Capture the cell that displays the provided text and extract its [x, y] central coordinate. 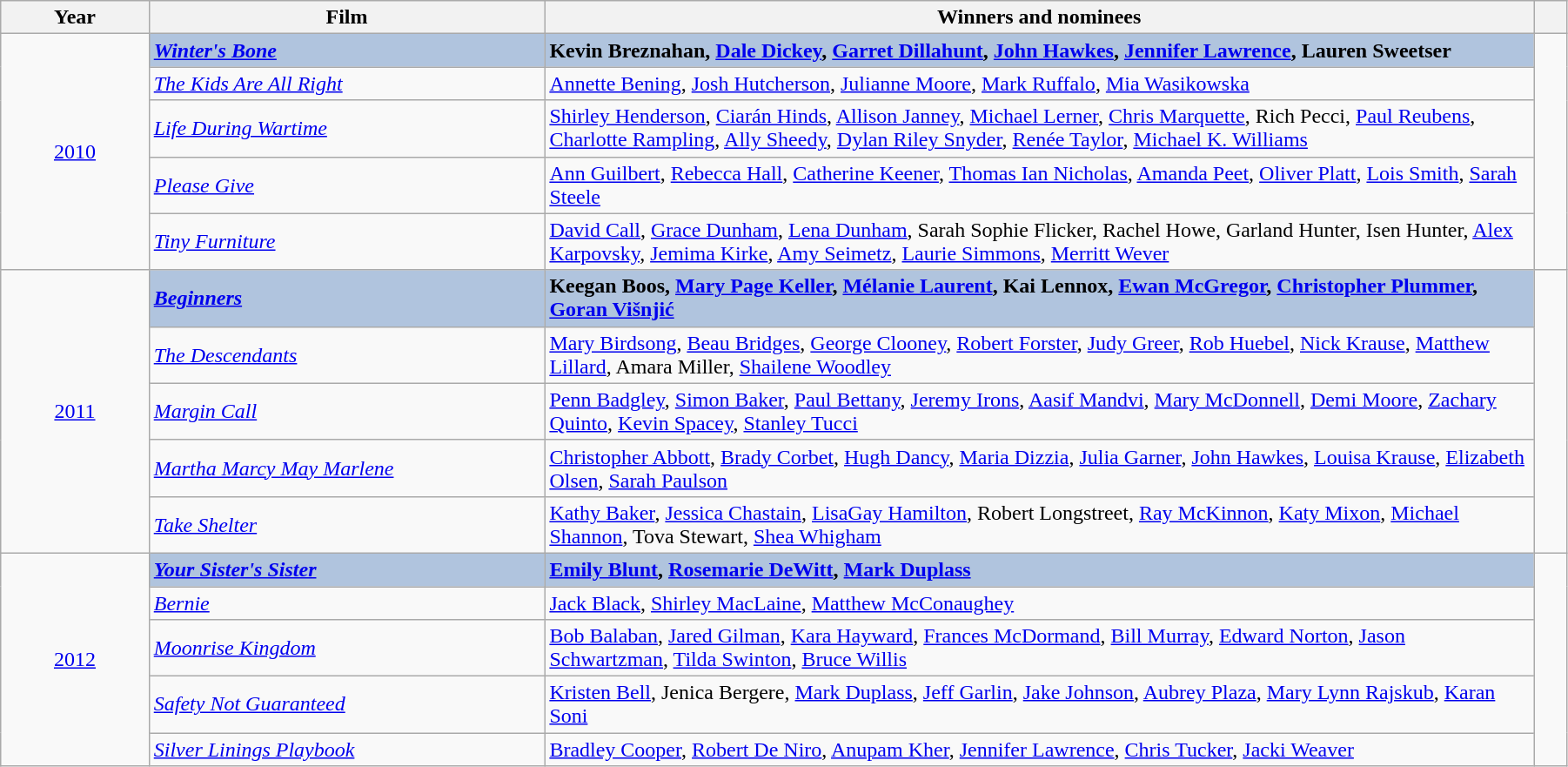
Moonrise Kingdom [346, 648]
Penn Badgley, Simon Baker, Paul Bettany, Jeremy Irons, Aasif Mandvi, Mary McDonnell, Demi Moore, Zachary Quinto, Kevin Spacey, Stanley Tucci [1039, 411]
Tiny Furniture [346, 242]
Take Shelter [346, 524]
Year [75, 17]
2012 [75, 659]
Bob Balaban, Jared Gilman, Kara Hayward, Frances McDormand, Bill Murray, Edward Norton, Jason Schwartzman, Tilda Swinton, Bruce Willis [1039, 648]
Mary Birdsong, Beau Bridges, George Clooney, Robert Forster, Judy Greer, Rob Huebel, Nick Krause, Matthew Lillard, Amara Miller, Shailene Woodley [1039, 355]
The Descendants [346, 355]
2011 [75, 411]
Christopher Abbott, Brady Corbet, Hugh Dancy, Maria Dizzia, Julia Garner, John Hawkes, Louisa Krause, Elizabeth Olsen, Sarah Paulson [1039, 468]
2010 [75, 151]
Annette Bening, Josh Hutcherson, Julianne Moore, Mark Ruffalo, Mia Wasikowska [1039, 84]
The Kids Are All Right [346, 84]
Safety Not Guaranteed [346, 705]
Kristen Bell, Jenica Bergere, Mark Duplass, Jeff Garlin, Jake Johnson, Aubrey Plaza, Mary Lynn Rajskub, Karan Soni [1039, 705]
Ann Guilbert, Rebecca Hall, Catherine Keener, Thomas Ian Nicholas, Amanda Peet, Oliver Platt, Lois Smith, Sarah Steele [1039, 185]
Please Give [346, 185]
Keegan Boos, Mary Page Keller, Mélanie Laurent, Kai Lennox, Ewan McGregor, Christopher Plummer, Goran Višnjić [1039, 298]
Bernie [346, 603]
Winners and nominees [1039, 17]
Silver Linings Playbook [346, 750]
Life During Wartime [346, 129]
Kevin Breznahan, Dale Dickey, Garret Dillahunt, John Hawkes, Jennifer Lawrence, Lauren Sweetser [1039, 50]
Margin Call [346, 411]
Martha Marcy May Marlene [346, 468]
Winter's Bone [346, 50]
Jack Black, Shirley MacLaine, Matthew McConaughey [1039, 603]
Bradley Cooper, Robert De Niro, Anupam Kher, Jennifer Lawrence, Chris Tucker, Jacki Weaver [1039, 750]
Film [346, 17]
Beginners [346, 298]
Emily Blunt, Rosemarie DeWitt, Mark Duplass [1039, 569]
Kathy Baker, Jessica Chastain, LisaGay Hamilton, Robert Longstreet, Ray McKinnon, Katy Mixon, Michael Shannon, Tova Stewart, Shea Whigham [1039, 524]
Your Sister's Sister [346, 569]
